Return the (x, y) coordinate for the center point of the cell that contains the specified text.  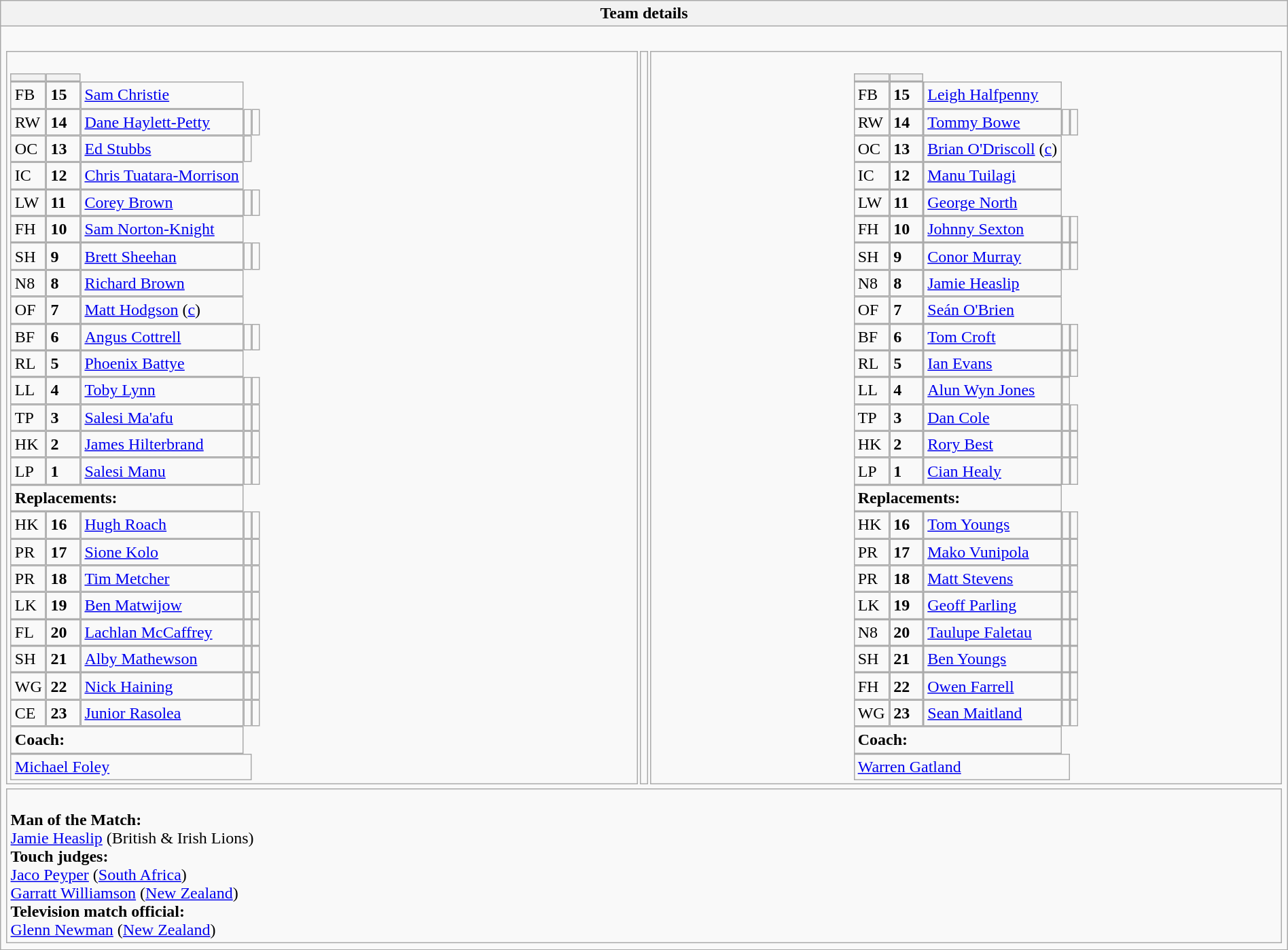
Geoff Parling (992, 606)
Hugh Roach (162, 525)
Sam Christie (162, 95)
Chris Tuatara-Morrison (162, 176)
George North (992, 202)
Cian Healy (992, 471)
CE (29, 713)
Jamie Heaslip (992, 283)
Tom Croft (992, 337)
Tom Youngs (992, 525)
Seán O'Brien (992, 310)
Corey Brown (162, 202)
Johnny Sexton (992, 230)
Tommy Bowe (992, 122)
Angus Cottrell (162, 337)
Sean Maitland (992, 713)
Ben Youngs (992, 659)
Lachlan McCaffrey (162, 632)
Rory Best (992, 444)
Michael Foley (132, 767)
Leigh Halfpenny (992, 95)
Salesi Ma'afu (162, 418)
Conor Murray (992, 257)
Team details (644, 14)
Salesi Manu (162, 471)
Ben Matwijow (162, 606)
Phoenix Battye (162, 364)
Sam Norton-Knight (162, 230)
Ed Stubbs (162, 149)
Manu Tuilagi (992, 176)
Brett Sheehan (162, 257)
Brian O'Driscoll (c) (992, 149)
Nick Haining (162, 687)
Dane Haylett-Petty (162, 122)
Owen Farrell (992, 687)
Alun Wyn Jones (992, 390)
FL (29, 632)
Dan Cole (992, 418)
Taulupe Faletau (992, 632)
Junior Rasolea (162, 713)
Tim Metcher (162, 579)
Richard Brown (162, 283)
Matt Stevens (992, 579)
Alby Mathewson (162, 659)
Ian Evans (992, 364)
Matt Hodgson (c) (162, 310)
Toby Lynn (162, 390)
Mako Vunipola (992, 552)
Warren Gatland (962, 767)
Sione Kolo (162, 552)
James Hilterbrand (162, 444)
